Search for the cell housing the specified text and yield its (x, y) center coordinate. 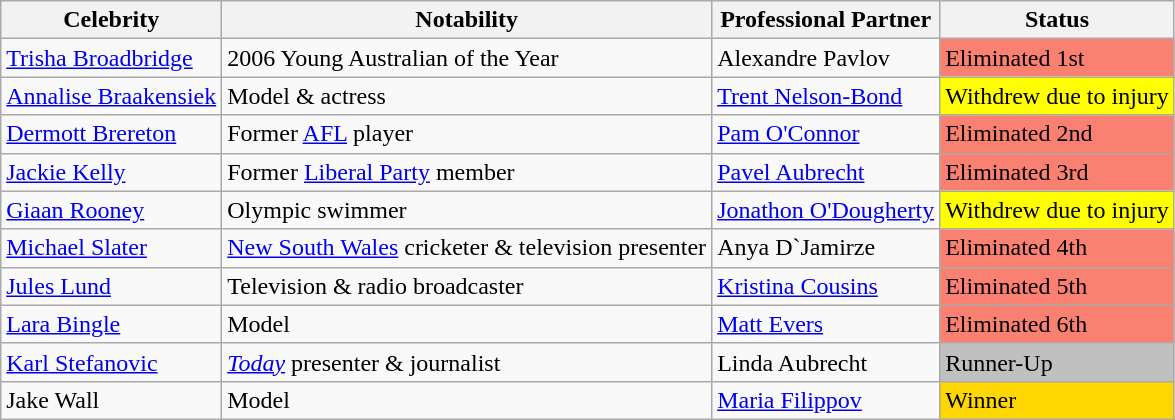
Celebrity (112, 20)
Maria Filippov (826, 400)
Pam O'Connor (826, 134)
Runner-Up (1058, 362)
Eliminated 5th (1058, 286)
Eliminated 2nd (1058, 134)
Annalise Braakensiek (112, 96)
Jake Wall (112, 400)
Eliminated 1st (1058, 58)
Jonathon O'Dougherty (826, 210)
2006 Young Australian of the Year (467, 58)
Karl Stefanovic (112, 362)
Former Liberal Party member (467, 172)
Eliminated 3rd (1058, 172)
Michael Slater (112, 248)
Kristina Cousins (826, 286)
Giaan Rooney (112, 210)
Today presenter & journalist (467, 362)
Olympic swimmer (467, 210)
Trisha Broadbridge (112, 58)
Eliminated 4th (1058, 248)
Linda Aubrecht (826, 362)
Dermott Brereton (112, 134)
Pavel Aubrecht (826, 172)
Anya D`Jamirze (826, 248)
Status (1058, 20)
Former AFL player (467, 134)
Winner (1058, 400)
Matt Evers (826, 324)
Television & radio broadcaster (467, 286)
Model & actress (467, 96)
New South Wales cricketer & television presenter (467, 248)
Notability (467, 20)
Alexandre Pavlov (826, 58)
Lara Bingle (112, 324)
Trent Nelson-Bond (826, 96)
Jules Lund (112, 286)
Professional Partner (826, 20)
Eliminated 6th (1058, 324)
Jackie Kelly (112, 172)
